Identify which cell holds the provided text, then report its (X, Y) central coordinate. 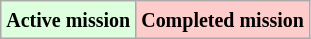
Active mission (68, 20)
Completed mission (223, 20)
